From the cell containing the given text, extract its center point as (X, Y) coordinate. 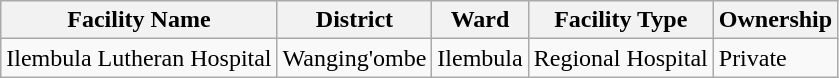
Ilembula Lutheran Hospital (139, 58)
Ward (480, 20)
Regional Hospital (620, 58)
Facility Type (620, 20)
Private (775, 58)
Facility Name (139, 20)
Wanging'ombe (354, 58)
Ilembula (480, 58)
Ownership (775, 20)
District (354, 20)
